Search for the cell housing the specified text and yield its [X, Y] center coordinate. 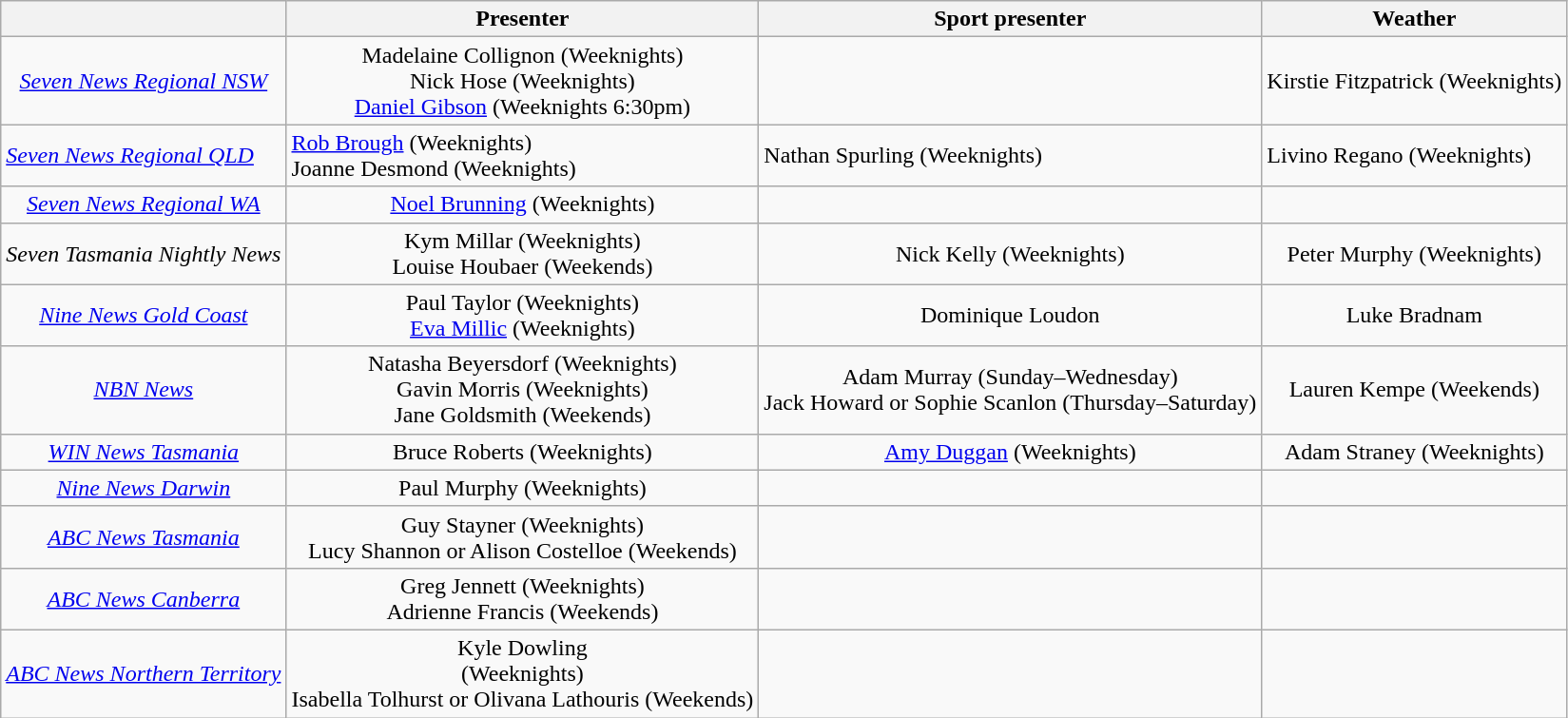
Adam Murray (Sunday–Wednesday)Jack Howard or Sophie Scanlon (Thursday–Saturday) [1010, 390]
NBN News [144, 390]
Luke Bradnam [1415, 316]
Paul Murphy (Weeknights) [523, 488]
Weather [1415, 19]
Natasha Beyersdorf (Weeknights)Gavin Morris (Weeknights)Jane Goldsmith (Weekends) [523, 390]
Nine News Darwin [144, 488]
Adam Straney (Weeknights) [1415, 452]
Nick Kelly (Weeknights) [1010, 253]
ABC News Canberra [144, 599]
Madelaine Collignon (Weeknights)Nick Hose (Weeknights)Daniel Gibson (Weeknights 6:30pm) [523, 81]
Kirstie Fitzpatrick (Weeknights) [1415, 81]
Noel Brunning (Weeknights) [523, 204]
Peter Murphy (Weeknights) [1415, 253]
ABC News Northern Territory [144, 673]
Seven News Regional QLD [144, 156]
Nine News Gold Coast [144, 316]
Seven Tasmania Nightly News [144, 253]
WIN News Tasmania [144, 452]
ABC News Tasmania [144, 536]
Rob Brough (Weeknights)Joanne Desmond (Weeknights) [523, 156]
Bruce Roberts (Weeknights) [523, 452]
Greg Jennett (Weeknights)Adrienne Francis (Weekends) [523, 599]
Sport presenter [1010, 19]
Guy Stayner (Weeknights)Lucy Shannon or Alison Costelloe (Weekends) [523, 536]
Dominique Loudon [1010, 316]
Presenter [523, 19]
Kyle Dowling (Weeknights)Isabella Tolhurst or Olivana Lathouris (Weekends) [523, 673]
Seven News Regional NSW [144, 81]
Lauren Kempe (Weekends) [1415, 390]
Livino Regano (Weeknights) [1415, 156]
Seven News Regional WA [144, 204]
Paul Taylor (Weeknights)Eva Millic (Weeknights) [523, 316]
Amy Duggan (Weeknights) [1010, 452]
Kym Millar (Weeknights) Louise Houbaer (Weekends) [523, 253]
Nathan Spurling (Weeknights) [1010, 156]
